Return the (x, y) coordinate for the center point of the cell that contains the specified text.  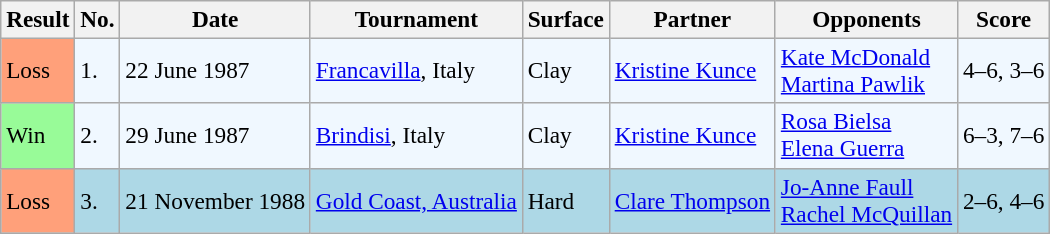
1. (98, 70)
2. (98, 136)
Rosa Bielsa Elena Guerra (866, 136)
Date (215, 19)
6–3, 7–6 (1004, 136)
Jo-Anne Faull Rachel McQuillan (866, 200)
Result (38, 19)
3. (98, 200)
Francavilla, Italy (416, 70)
4–6, 3–6 (1004, 70)
Score (1004, 19)
Tournament (416, 19)
Gold Coast, Australia (416, 200)
21 November 1988 (215, 200)
Hard (566, 200)
Partner (692, 19)
Surface (566, 19)
Win (38, 136)
2–6, 4–6 (1004, 200)
Clare Thompson (692, 200)
No. (98, 19)
22 June 1987 (215, 70)
Opponents (866, 19)
29 June 1987 (215, 136)
Kate McDonald Martina Pawlik (866, 70)
Brindisi, Italy (416, 136)
